Pinpoint the cell where the given text exists, returning its [X, Y] midpoint coordinate. 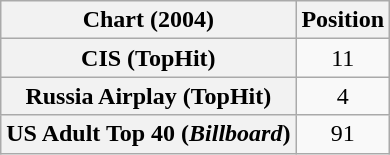
US Adult Top 40 (Billboard) [148, 134]
4 [343, 96]
11 [343, 58]
Russia Airplay (TopHit) [148, 96]
91 [343, 134]
CIS (TopHit) [148, 58]
Position [343, 20]
Chart (2004) [148, 20]
